Locate the cell with the specified text and output its [X, Y] center coordinate. 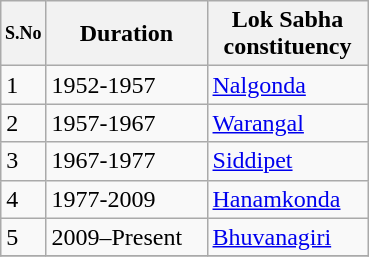
3 [24, 161]
4 [24, 199]
1977-2009 [126, 199]
Nalgonda [288, 85]
Hanamkonda [288, 199]
1 [24, 85]
Duration [126, 34]
S.No [24, 34]
1957-1967 [126, 123]
5 [24, 237]
Warangal [288, 123]
2009–Present [126, 237]
Lok Sabha constituency [288, 34]
1952-1957 [126, 85]
2 [24, 123]
Bhuvanagiri [288, 237]
1967-1977 [126, 161]
Siddipet [288, 161]
